Detect which cell encompasses the target text, then output its (X, Y) center coordinate. 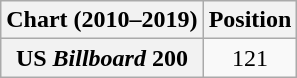
US Billboard 200 (102, 58)
121 (250, 58)
Chart (2010–2019) (102, 20)
Position (250, 20)
